Capture the cell that displays the provided text and extract its [X, Y] central coordinate. 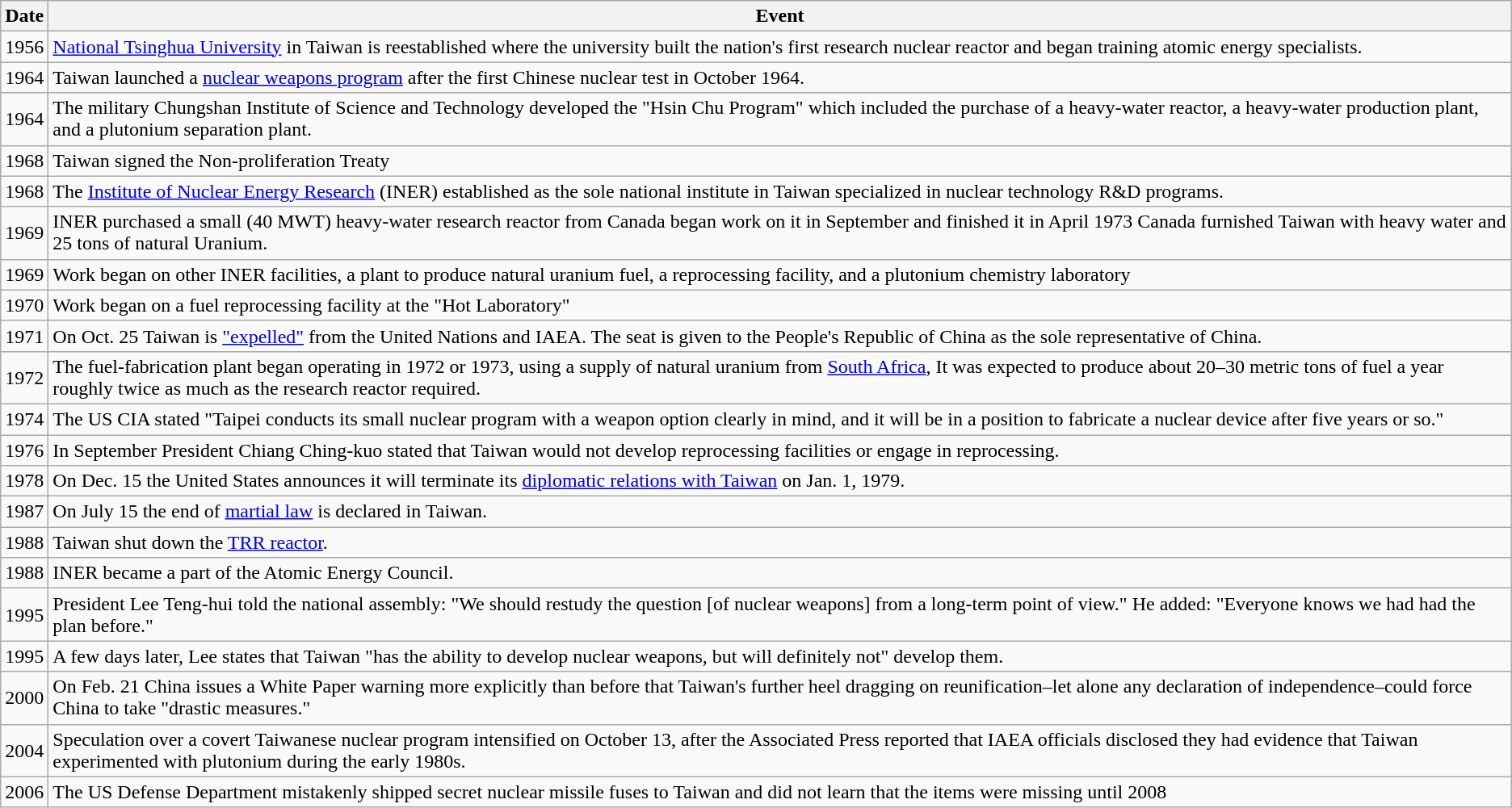
Taiwan signed the Non-proliferation Treaty [780, 161]
2004 [24, 751]
On Dec. 15 the United States announces it will terminate its diplomatic relations with Taiwan on Jan. 1, 1979. [780, 481]
The Institute of Nuclear Energy Research (INER) established as the sole national institute in Taiwan specialized in nuclear technology R&D programs. [780, 191]
1974 [24, 419]
Taiwan launched a nuclear weapons program after the first Chinese nuclear test in October 1964. [780, 77]
On July 15 the end of martial law is declared in Taiwan. [780, 512]
Date [24, 16]
Event [780, 16]
Work began on a fuel reprocessing facility at the "Hot Laboratory" [780, 305]
A few days later, Lee states that Taiwan "has the ability to develop nuclear weapons, but will definitely not" develop them. [780, 656]
1987 [24, 512]
In September President Chiang Ching-kuo stated that Taiwan would not develop reprocessing facilities or engage in reprocessing. [780, 450]
INER became a part of the Atomic Energy Council. [780, 573]
1956 [24, 47]
1978 [24, 481]
1971 [24, 336]
1970 [24, 305]
2006 [24, 792]
The US Defense Department mistakenly shipped secret nuclear missile fuses to Taiwan and did not learn that the items were missing until 2008 [780, 792]
1976 [24, 450]
1972 [24, 378]
Work began on other INER facilities, a plant to produce natural uranium fuel, a reprocessing facility, and a plutonium chemistry laboratory [780, 274]
Taiwan shut down the TRR reactor. [780, 542]
2000 [24, 697]
